Capture the cell that displays the provided text and extract its [X, Y] central coordinate. 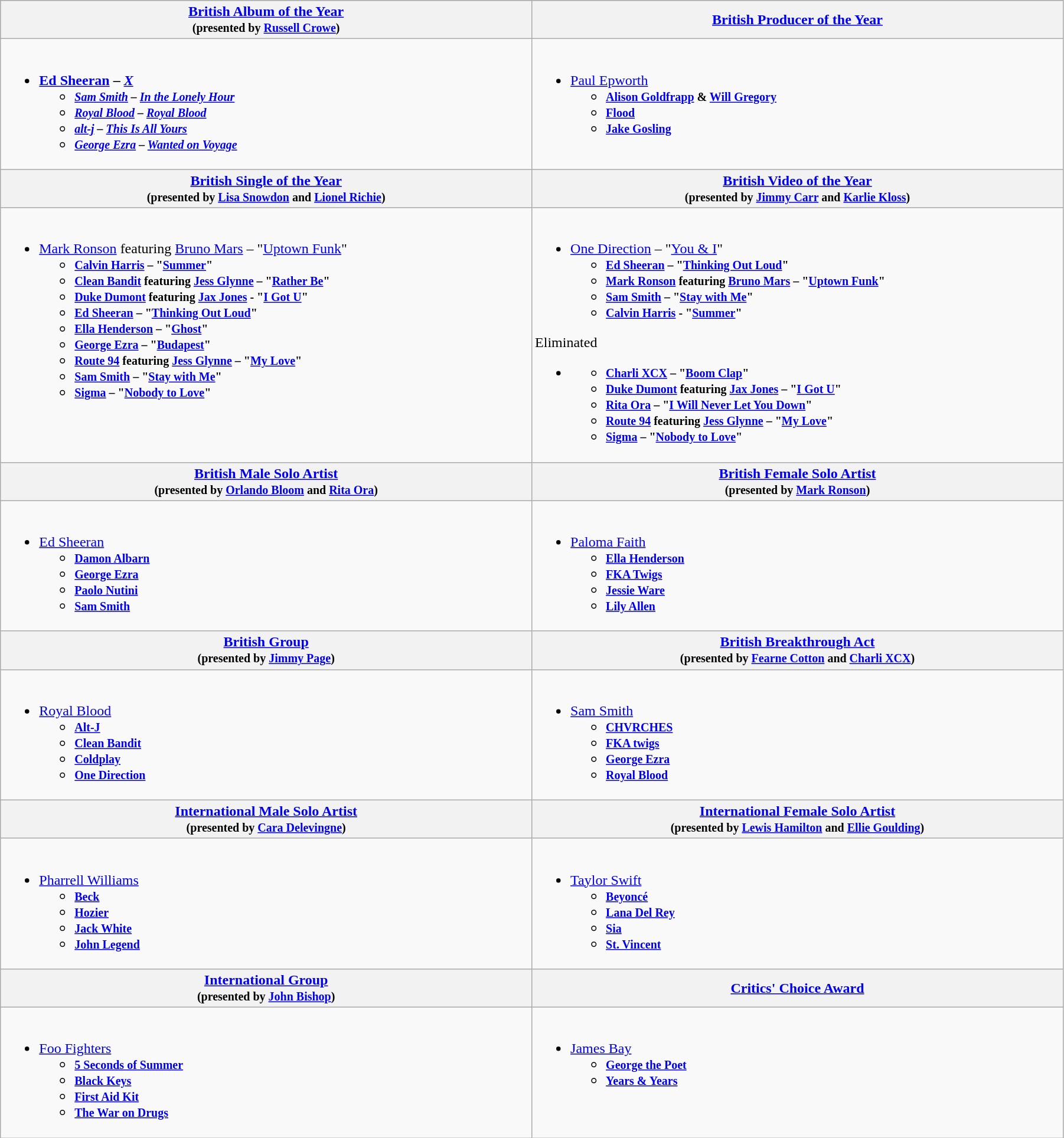
Pharrell WilliamsBeckHozierJack WhiteJohn Legend [266, 903]
British Producer of the Year [798, 20]
James BayGeorge the PoetYears & Years [798, 1072]
British Female Solo Artist(presented by Mark Ronson) [798, 482]
British Album of the Year(presented by Russell Crowe) [266, 20]
Sam SmithCHVRCHESFKA twigsGeorge EzraRoyal Blood [798, 734]
Ed SheeranDamon AlbarnGeorge EzraPaolo NutiniSam Smith [266, 565]
British Single of the Year(presented by Lisa Snowdon and Lionel Richie) [266, 189]
International Female Solo Artist(presented by Lewis Hamilton and Ellie Goulding) [798, 819]
Ed Sheeran – XSam Smith – In the Lonely HourRoyal Blood – Royal Bloodalt-j – This Is All YoursGeorge Ezra – Wanted on Voyage [266, 104]
Taylor SwiftBeyoncéLana Del ReySiaSt. Vincent [798, 903]
Paloma FaithElla HendersonFKA TwigsJessie WareLily Allen [798, 565]
British Male Solo Artist(presented by Orlando Bloom and Rita Ora) [266, 482]
Paul EpworthAlison Goldfrapp & Will GregoryFloodJake Gosling [798, 104]
Critics' Choice Award [798, 988]
International Group(presented by John Bishop) [266, 988]
International Male Solo Artist(presented by Cara Delevingne) [266, 819]
British Video of the Year(presented by Jimmy Carr and Karlie Kloss) [798, 189]
British Breakthrough Act(presented by Fearne Cotton and Charli XCX) [798, 650]
Royal BloodAlt-JClean BanditColdplayOne Direction [266, 734]
British Group(presented by Jimmy Page) [266, 650]
Foo Fighters5 Seconds of SummerBlack KeysFirst Aid KitThe War on Drugs [266, 1072]
